Detect which cell encompasses the target text, then output its (X, Y) center coordinate. 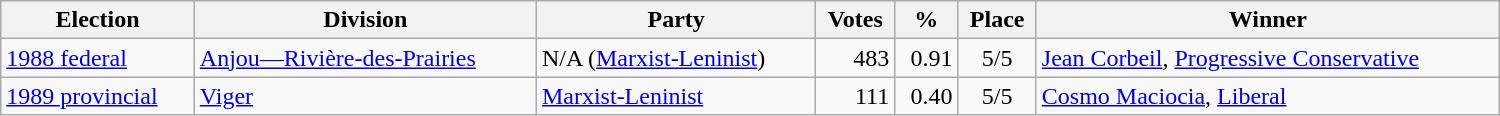
Marxist-Leninist (676, 96)
Winner (1268, 20)
Viger (365, 96)
1988 federal (98, 58)
Cosmo Maciocia, Liberal (1268, 96)
Division (365, 20)
111 (856, 96)
1989 provincial (98, 96)
Party (676, 20)
N/A (Marxist-Leninist) (676, 58)
Election (98, 20)
0.40 (926, 96)
Votes (856, 20)
Place (997, 20)
% (926, 20)
0.91 (926, 58)
Jean Corbeil, Progressive Conservative (1268, 58)
Anjou—Rivière-des-Prairies (365, 58)
483 (856, 58)
